Extract the [x, y] coordinate from the center of the cell holding the provided text.  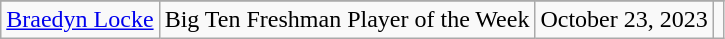
Big Ten Freshman Player of the Week [347, 20]
Braedyn Locke [80, 20]
October 23, 2023 [624, 20]
